Return the (X, Y) coordinate for the center point of the cell that contains the specified text.  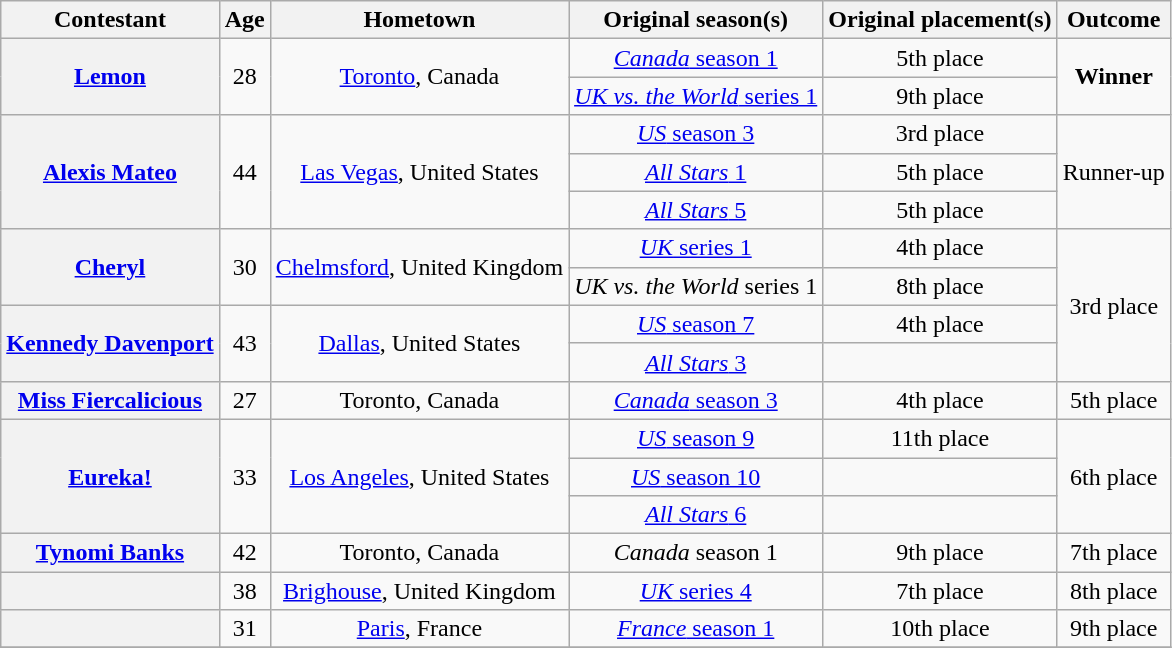
UK series 1 (696, 248)
10th place (940, 629)
Winner (1114, 77)
UK series 4 (696, 591)
US season 10 (696, 477)
Paris, France (419, 629)
27 (244, 400)
Cheryl (110, 267)
Brighouse, United Kingdom (419, 591)
Outcome (1114, 20)
Hometown (419, 20)
All Stars 1 (696, 172)
Eureka! (110, 476)
Contestant (110, 20)
US season 3 (696, 134)
All Stars 6 (696, 515)
Kennedy Davenport (110, 343)
Original placement(s) (940, 20)
Dallas, United States (419, 343)
All Stars 5 (696, 210)
Lemon (110, 77)
Miss Fiercalicious (110, 400)
US season 9 (696, 438)
Age (244, 20)
43 (244, 343)
44 (244, 172)
France season 1 (696, 629)
28 (244, 77)
30 (244, 267)
31 (244, 629)
Las Vegas, United States (419, 172)
38 (244, 591)
Original season(s) (696, 20)
Chelmsford, United Kingdom (419, 267)
All Stars 3 (696, 362)
33 (244, 476)
US season 7 (696, 324)
Tynomi Banks (110, 553)
6th place (1114, 476)
Runner-up (1114, 172)
42 (244, 553)
Los Angeles, United States (419, 476)
Canada season 3 (696, 400)
11th place (940, 438)
Alexis Mateo (110, 172)
